Detect which cell encompasses the target text, then output its (x, y) center coordinate. 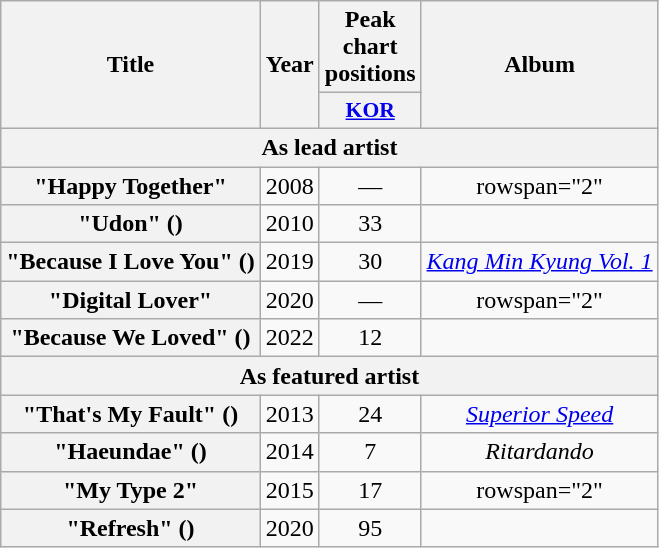
2010 (290, 224)
7 (370, 452)
"Because I Love You" () (130, 262)
2015 (290, 490)
"Because We Loved" () (130, 338)
24 (370, 414)
95 (370, 528)
As featured artist (330, 376)
17 (370, 490)
"Happy Together" (130, 185)
"My Type 2" (130, 490)
2019 (290, 262)
Superior Speed (540, 414)
2008 (290, 185)
Peak chart positions (370, 47)
"Udon" () (130, 224)
2013 (290, 414)
30 (370, 262)
As lead artist (330, 147)
Title (130, 65)
"Haeundae" () (130, 452)
"That's My Fault" () (130, 414)
Year (290, 65)
"Refresh" () (130, 528)
"Digital Lover" (130, 300)
KOR (370, 111)
33 (370, 224)
12 (370, 338)
2014 (290, 452)
Ritardando (540, 452)
Album (540, 65)
2022 (290, 338)
Kang Min Kyung Vol. 1 (540, 262)
